Determine the [x, y] coordinate at the center of the cell enclosing the given text.  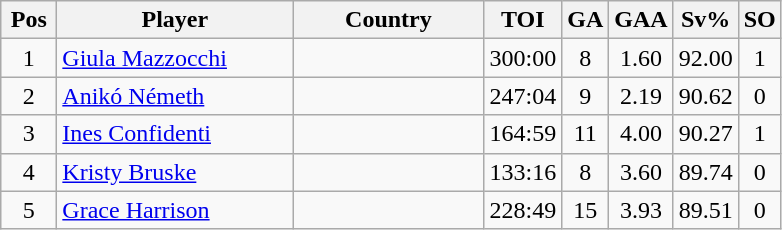
5 [29, 210]
4.00 [641, 134]
89.74 [706, 172]
89.51 [706, 210]
3.60 [641, 172]
90.27 [706, 134]
GAA [641, 20]
2 [29, 96]
Country [388, 20]
Grace Harrison [175, 210]
Anikó Németh [175, 96]
300:00 [523, 58]
Giula Mazzocchi [175, 58]
1.60 [641, 58]
Sv% [706, 20]
Ines Confidenti [175, 134]
4 [29, 172]
Kristy Bruske [175, 172]
92.00 [706, 58]
90.62 [706, 96]
228:49 [523, 210]
9 [586, 96]
11 [586, 134]
3 [29, 134]
Pos [29, 20]
247:04 [523, 96]
15 [586, 210]
164:59 [523, 134]
133:16 [523, 172]
TOI [523, 20]
3.93 [641, 210]
2.19 [641, 96]
Player [175, 20]
GA [586, 20]
SO [760, 20]
